From the cell containing the given text, extract its center point as [x, y] coordinate. 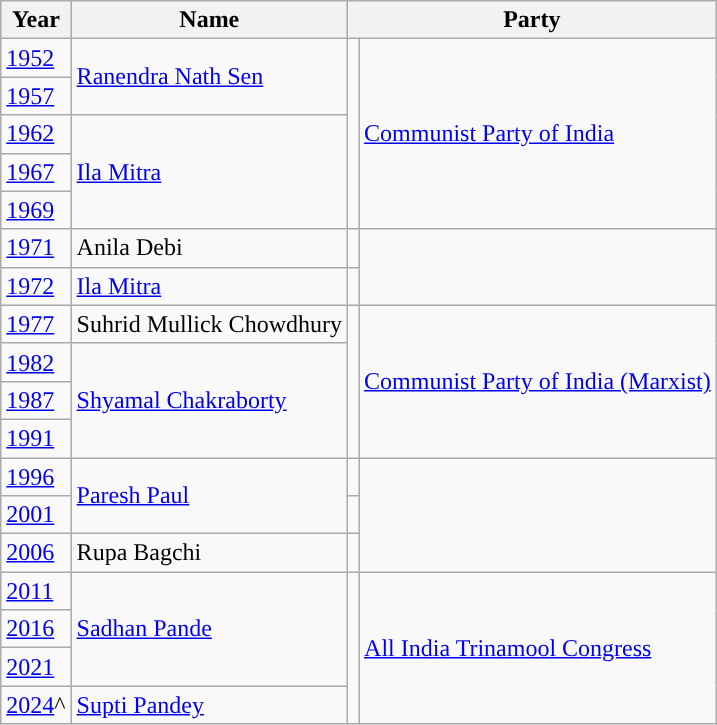
Sadhan Pande [209, 629]
Paresh Paul [209, 496]
1969 [36, 210]
All India Trinamool Congress [538, 648]
Party [532, 20]
1987 [36, 400]
2016 [36, 629]
2024^ [36, 705]
1967 [36, 172]
Year [36, 20]
2021 [36, 667]
1996 [36, 477]
1991 [36, 438]
Supti Pandey [209, 705]
Communist Party of India (Marxist) [538, 381]
2011 [36, 591]
Name [209, 20]
1977 [36, 324]
2001 [36, 515]
Suhrid Mullick Chowdhury [209, 324]
1952 [36, 58]
Communist Party of India [538, 134]
1972 [36, 286]
1957 [36, 96]
2006 [36, 553]
Shyamal Chakraborty [209, 400]
1982 [36, 362]
1971 [36, 248]
Anila Debi [209, 248]
1962 [36, 134]
Ranendra Nath Sen [209, 77]
Rupa Bagchi [209, 553]
